Output the [x, y] coordinate of the center of the cell containing the given text.  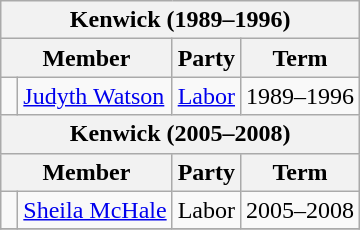
Kenwick (1989–1996) [180, 20]
Judyth Watson [95, 96]
1989–1996 [300, 96]
Sheila McHale [95, 210]
Kenwick (2005–2008) [180, 134]
2005–2008 [300, 210]
